Scan for the cell matching the given text and deliver its [x, y] coordinate at center. 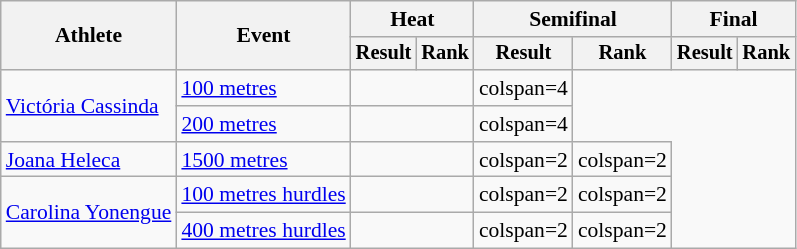
100 metres hurdles [263, 195]
1500 metres [263, 160]
Athlete [89, 36]
200 metres [263, 124]
100 metres [263, 88]
Joana Heleca [89, 160]
400 metres hurdles [263, 231]
Heat [412, 19]
Semifinal [573, 19]
Victória Cassinda [89, 106]
Carolina Yonengue [89, 212]
Final [734, 19]
Event [263, 36]
